For the text-containing cell, return its midpoint in (X, Y) coordinate format. 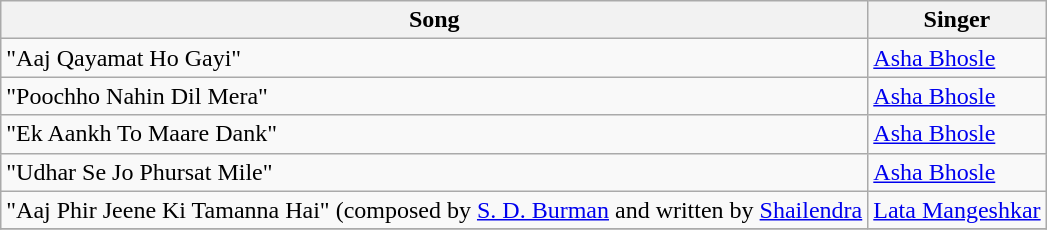
"Udhar Se Jo Phursat Mile" (434, 172)
"Aaj Phir Jeene Ki Tamanna Hai" (composed by S. D. Burman and written by Shailendra (434, 210)
"Poochho Nahin Dil Mera" (434, 96)
Song (434, 20)
Singer (957, 20)
"Ek Aankh To Maare Dank" (434, 134)
"Aaj Qayamat Ho Gayi" (434, 58)
Lata Mangeshkar (957, 210)
